Return the (x, y) coordinate for the center point of the cell that contains the specified text.  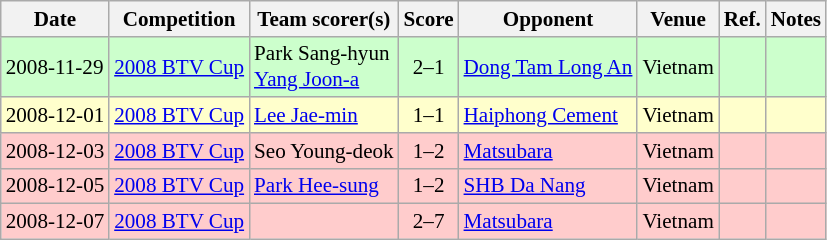
Haiphong Cement (548, 114)
Opponent (548, 18)
Venue (678, 18)
2008-12-05 (55, 186)
2–7 (429, 222)
Park Sang-hyun Yang Joon-a (324, 66)
Notes (796, 18)
Score (429, 18)
Dong Tam Long An (548, 66)
1–1 (429, 114)
SHB Da Nang (548, 186)
2–1 (429, 66)
Team scorer(s) (324, 18)
Park Hee-sung (324, 186)
Lee Jae-min (324, 114)
Date (55, 18)
2008-11-29 (55, 66)
Seo Young-deok (324, 150)
2008-12-07 (55, 222)
Competition (179, 18)
2008-12-01 (55, 114)
2008-12-03 (55, 150)
Ref. (742, 18)
